Pinpoint the cell where the given text exists, returning its [X, Y] midpoint coordinate. 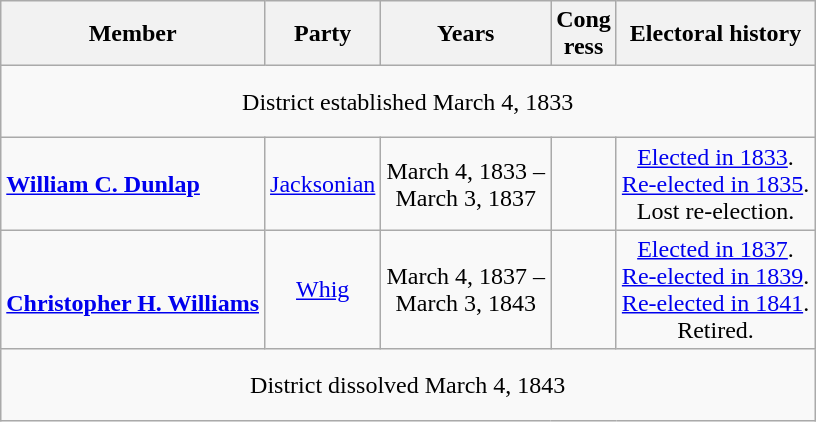
William C. Dunlap [133, 184]
Congress [584, 34]
Member [133, 34]
Electoral history [715, 34]
District established March 4, 1833 [408, 102]
March 4, 1837 –March 3, 1843 [466, 290]
District dissolved March 4, 1843 [408, 385]
March 4, 1833 –March 3, 1837 [466, 184]
Elected in 1833.Re-elected in 1835.Lost re-election. [715, 184]
Christopher H. Williams [133, 290]
Party [323, 34]
Elected in 1837.Re-elected in 1839.Re-elected in 1841.Retired. [715, 290]
Whig [323, 290]
Years [466, 34]
Jacksonian [323, 184]
